Search for the cell housing the specified text and yield its (x, y) center coordinate. 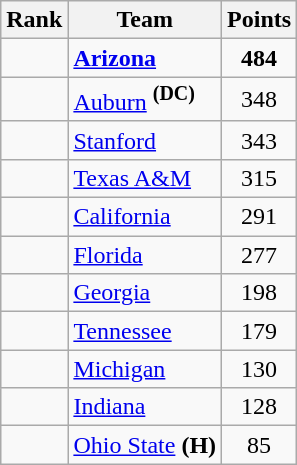
Texas A&M (145, 178)
Stanford (145, 140)
Rank (34, 20)
California (145, 217)
484 (260, 58)
130 (260, 369)
128 (260, 407)
Indiana (145, 407)
Points (260, 20)
Auburn (DC) (145, 100)
291 (260, 217)
348 (260, 100)
Tennessee (145, 331)
Michigan (145, 369)
179 (260, 331)
343 (260, 140)
277 (260, 255)
315 (260, 178)
Florida (145, 255)
Team (145, 20)
85 (260, 445)
198 (260, 293)
Ohio State (H) (145, 445)
Georgia (145, 293)
Arizona (145, 58)
